Extract the [X, Y] coordinate from the center of the cell holding the provided text.  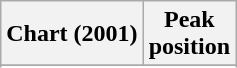
Peakposition [189, 34]
Chart (2001) [72, 34]
